Extract the [X, Y] coordinate from the center of the cell holding the provided text.  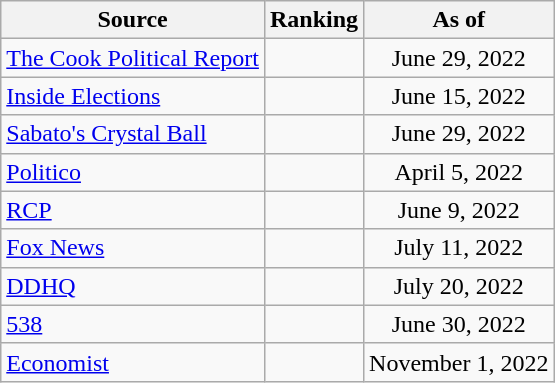
DDHQ [133, 286]
April 5, 2022 [459, 172]
Source [133, 20]
June 9, 2022 [459, 210]
Sabato's Crystal Ball [133, 134]
Politico [133, 172]
The Cook Political Report [133, 58]
July 11, 2022 [459, 248]
Ranking [314, 20]
Economist [133, 362]
Fox News [133, 248]
November 1, 2022 [459, 362]
June 30, 2022 [459, 324]
RCP [133, 210]
July 20, 2022 [459, 286]
538 [133, 324]
Inside Elections [133, 96]
As of [459, 20]
June 15, 2022 [459, 96]
